Detect which cell encompasses the target text, then output its (X, Y) center coordinate. 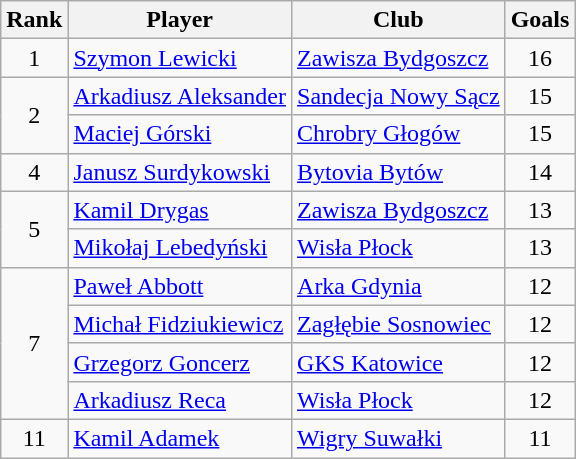
GKS Katowice (399, 362)
Janusz Surdykowski (180, 172)
16 (540, 58)
Sandecja Nowy Sącz (399, 96)
2 (34, 115)
4 (34, 172)
Arka Gdynia (399, 286)
Mikołaj Lebedyński (180, 248)
Szymon Lewicki (180, 58)
7 (34, 343)
1 (34, 58)
5 (34, 229)
Rank (34, 20)
Zagłębie Sosnowiec (399, 324)
Kamil Drygas (180, 210)
Club (399, 20)
Bytovia Bytów (399, 172)
Kamil Adamek (180, 438)
Grzegorz Goncerz (180, 362)
Player (180, 20)
Chrobry Głogów (399, 134)
Wigry Suwałki (399, 438)
Arkadiusz Aleksander (180, 96)
Arkadiusz Reca (180, 400)
Paweł Abbott (180, 286)
Michał Fidziukiewicz (180, 324)
14 (540, 172)
Goals (540, 20)
Maciej Górski (180, 134)
